Extract the (x, y) coordinate from the center of the cell holding the provided text.  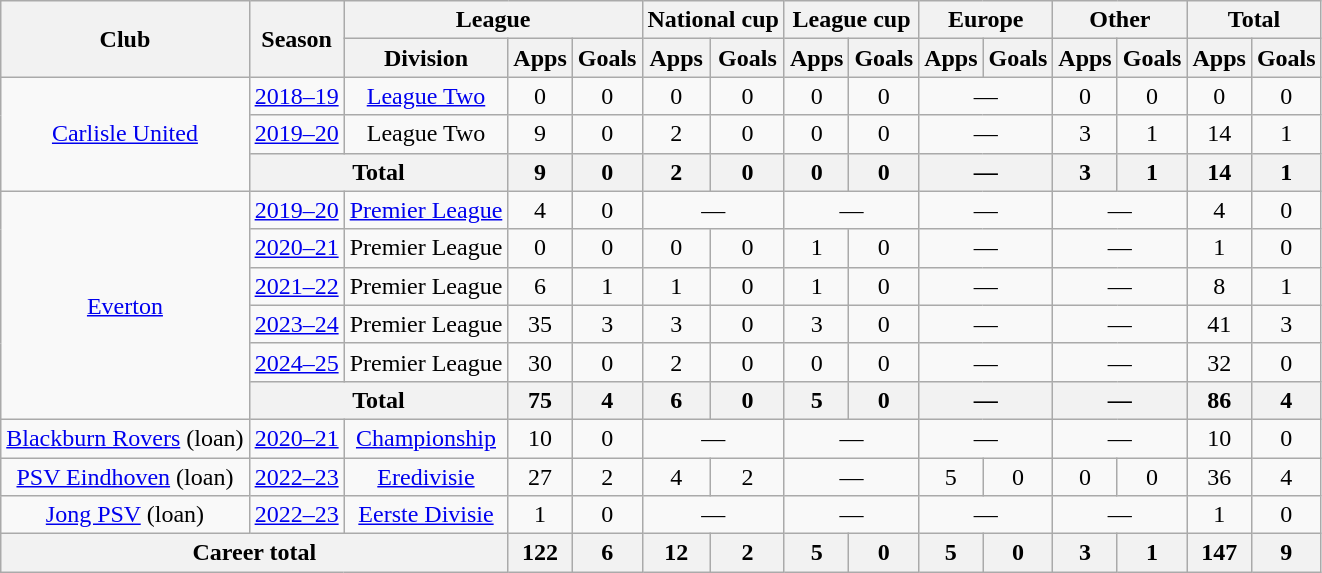
National cup (713, 20)
Championship (426, 438)
Eredivisie (426, 477)
Jong PSV (loan) (125, 515)
2018–19 (296, 96)
Blackburn Rovers (loan) (125, 438)
75 (540, 400)
2021–22 (296, 286)
8 (1219, 286)
41 (1219, 324)
86 (1219, 400)
Eerste Divisie (426, 515)
Other (1120, 20)
Season (296, 39)
35 (540, 324)
147 (1219, 553)
Everton (125, 305)
Europe (986, 20)
Division (426, 58)
27 (540, 477)
Club (125, 39)
2023–24 (296, 324)
2024–25 (296, 362)
PSV Eindhoven (loan) (125, 477)
36 (1219, 477)
Carlisle United (125, 134)
30 (540, 362)
32 (1219, 362)
122 (540, 553)
Career total (254, 553)
League (493, 20)
12 (676, 553)
League cup (851, 20)
